Search for the cell housing the specified text and yield its (x, y) center coordinate. 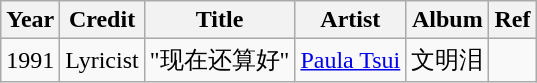
1991 (30, 60)
Year (30, 20)
Paula Tsui (350, 60)
Credit (102, 20)
Artist (350, 20)
文明泪 (448, 60)
Ref (512, 20)
Lyricist (102, 60)
"现在还算好" (220, 60)
Title (220, 20)
Album (448, 20)
